From the cell containing the given text, extract its center point as (X, Y) coordinate. 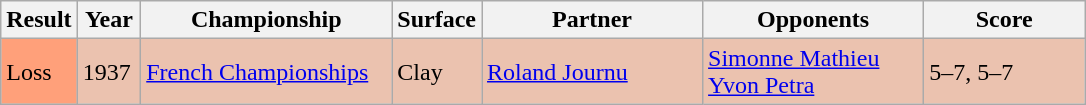
5–7, 5–7 (1004, 72)
Result (39, 20)
Roland Journu (592, 72)
Championship (266, 20)
Surface (437, 20)
Loss (39, 72)
French Championships (266, 72)
Partner (592, 20)
Simonne Mathieu Yvon Petra (814, 72)
Opponents (814, 20)
1937 (109, 72)
Score (1004, 20)
Clay (437, 72)
Year (109, 20)
